Find where the given text appears and provide that cell's center as (X, Y) coordinate. 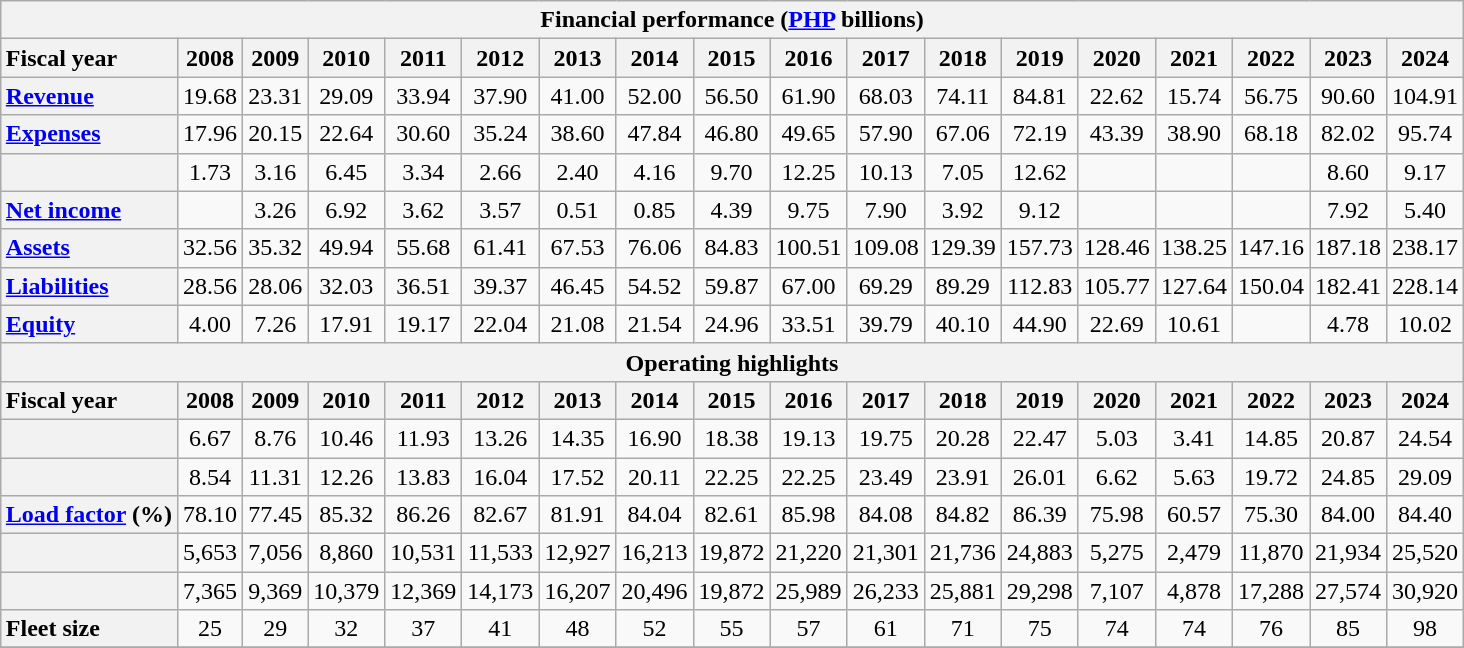
24.54 (1426, 438)
25,881 (962, 591)
Net income (88, 210)
4.00 (210, 324)
46.80 (732, 134)
112.83 (1040, 286)
84.08 (886, 515)
5,275 (1116, 553)
21.08 (578, 324)
129.39 (962, 248)
4.39 (732, 210)
21,736 (962, 553)
157.73 (1040, 248)
49.65 (808, 134)
56.50 (732, 96)
28.56 (210, 286)
25,520 (1426, 553)
15.74 (1194, 96)
3.16 (276, 172)
52.00 (654, 96)
Fleet size (88, 629)
13.26 (500, 438)
4,878 (1194, 591)
37.90 (500, 96)
17.91 (346, 324)
4.16 (654, 172)
17,288 (1270, 591)
238.17 (1426, 248)
61.41 (500, 248)
82.02 (1348, 134)
85.98 (808, 515)
Liabilities (88, 286)
Financial performance (PHP billions) (732, 20)
84.81 (1040, 96)
12,369 (424, 591)
20.11 (654, 477)
75.98 (1116, 515)
29,298 (1040, 591)
44.90 (1040, 324)
84.04 (654, 515)
57 (808, 629)
47.84 (654, 134)
82.61 (732, 515)
7.05 (962, 172)
84.00 (1348, 515)
81.91 (578, 515)
84.40 (1426, 515)
29 (276, 629)
75.30 (1270, 515)
17.52 (578, 477)
30,920 (1426, 591)
7.26 (276, 324)
60.57 (1194, 515)
9.12 (1040, 210)
20.28 (962, 438)
12.25 (808, 172)
19.72 (1270, 477)
8.76 (276, 438)
19.75 (886, 438)
1.73 (210, 172)
16,213 (654, 553)
82.67 (500, 515)
8.54 (210, 477)
9.70 (732, 172)
10,531 (424, 553)
38.60 (578, 134)
7.90 (886, 210)
35.32 (276, 248)
57.90 (886, 134)
3.41 (1194, 438)
43.39 (1116, 134)
37 (424, 629)
182.41 (1348, 286)
77.45 (276, 515)
41 (500, 629)
67.53 (578, 248)
56.75 (1270, 96)
24.96 (732, 324)
12,927 (578, 553)
16,207 (578, 591)
3.62 (424, 210)
5,653 (210, 553)
9,369 (276, 591)
8,860 (346, 553)
85 (1348, 629)
19.68 (210, 96)
21,220 (808, 553)
26.01 (1040, 477)
28.06 (276, 286)
3.26 (276, 210)
67.00 (808, 286)
Expenses (88, 134)
228.14 (1426, 286)
12.62 (1040, 172)
2,479 (1194, 553)
Revenue (88, 96)
10.13 (886, 172)
6.92 (346, 210)
Operating highlights (732, 362)
2.40 (578, 172)
11,870 (1270, 553)
17.96 (210, 134)
85.32 (346, 515)
35.24 (500, 134)
0.85 (654, 210)
14.85 (1270, 438)
12.26 (346, 477)
11.31 (276, 477)
Equity (88, 324)
7,056 (276, 553)
14,173 (500, 591)
23.91 (962, 477)
127.64 (1194, 286)
3.57 (500, 210)
78.10 (210, 515)
Load factor (%) (88, 515)
76.06 (654, 248)
22.62 (1116, 96)
54.52 (654, 286)
10.46 (346, 438)
86.39 (1040, 515)
5.63 (1194, 477)
18.38 (732, 438)
32.56 (210, 248)
40.10 (962, 324)
24.85 (1348, 477)
5.40 (1426, 210)
33.94 (424, 96)
30.60 (424, 134)
104.91 (1426, 96)
11,533 (500, 553)
39.79 (886, 324)
39.37 (500, 286)
10,379 (346, 591)
109.08 (886, 248)
23.49 (886, 477)
32.03 (346, 286)
8.60 (1348, 172)
9.75 (808, 210)
76 (1270, 629)
7.92 (1348, 210)
187.18 (1348, 248)
89.29 (962, 286)
105.77 (1116, 286)
9.17 (1426, 172)
26,233 (886, 591)
32 (346, 629)
6.67 (210, 438)
67.06 (962, 134)
68.18 (1270, 134)
49.94 (346, 248)
74.11 (962, 96)
90.60 (1348, 96)
10.61 (1194, 324)
71 (962, 629)
27,574 (1348, 591)
7,365 (210, 591)
38.90 (1194, 134)
11.93 (424, 438)
84.83 (732, 248)
41.00 (578, 96)
100.51 (808, 248)
98 (1426, 629)
147.16 (1270, 248)
22.69 (1116, 324)
13.83 (424, 477)
0.51 (578, 210)
16.04 (500, 477)
7,107 (1116, 591)
61 (886, 629)
22.64 (346, 134)
95.74 (1426, 134)
20.15 (276, 134)
55 (732, 629)
21.54 (654, 324)
21,934 (1348, 553)
61.90 (808, 96)
25 (210, 629)
6.62 (1116, 477)
86.26 (424, 515)
19.17 (424, 324)
10.02 (1426, 324)
3.92 (962, 210)
46.45 (578, 286)
4.78 (1348, 324)
24,883 (1040, 553)
6.45 (346, 172)
22.47 (1040, 438)
69.29 (886, 286)
138.25 (1194, 248)
23.31 (276, 96)
55.68 (424, 248)
21,301 (886, 553)
33.51 (808, 324)
20.87 (1348, 438)
36.51 (424, 286)
128.46 (1116, 248)
20,496 (654, 591)
2.66 (500, 172)
72.19 (1040, 134)
22.04 (500, 324)
75 (1040, 629)
Assets (88, 248)
84.82 (962, 515)
52 (654, 629)
48 (578, 629)
25,989 (808, 591)
59.87 (732, 286)
150.04 (1270, 286)
5.03 (1116, 438)
16.90 (654, 438)
3.34 (424, 172)
68.03 (886, 96)
14.35 (578, 438)
19.13 (808, 438)
